Determine the (X, Y) coordinate at the center of the cell enclosing the given text.  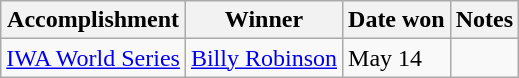
Notes (484, 20)
May 14 (397, 58)
Billy Robinson (264, 58)
Date won (397, 20)
Winner (264, 20)
IWA World Series (94, 58)
Accomplishment (94, 20)
